Search for the cell housing the specified text and yield its (X, Y) center coordinate. 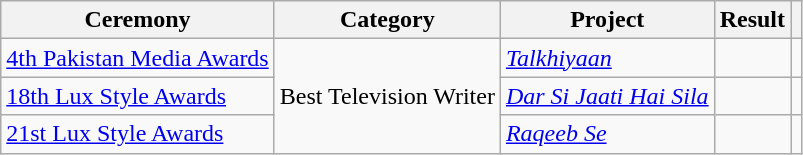
4th Pakistan Media Awards (138, 58)
Dar Si Jaati Hai Sila (607, 96)
21st Lux Style Awards (138, 134)
Result (752, 20)
Raqeeb Se (607, 134)
Project (607, 20)
Talkhiyaan (607, 58)
Best Television Writer (387, 96)
18th Lux Style Awards (138, 96)
Category (387, 20)
Ceremony (138, 20)
